For the text-containing cell, return its midpoint in (X, Y) coordinate format. 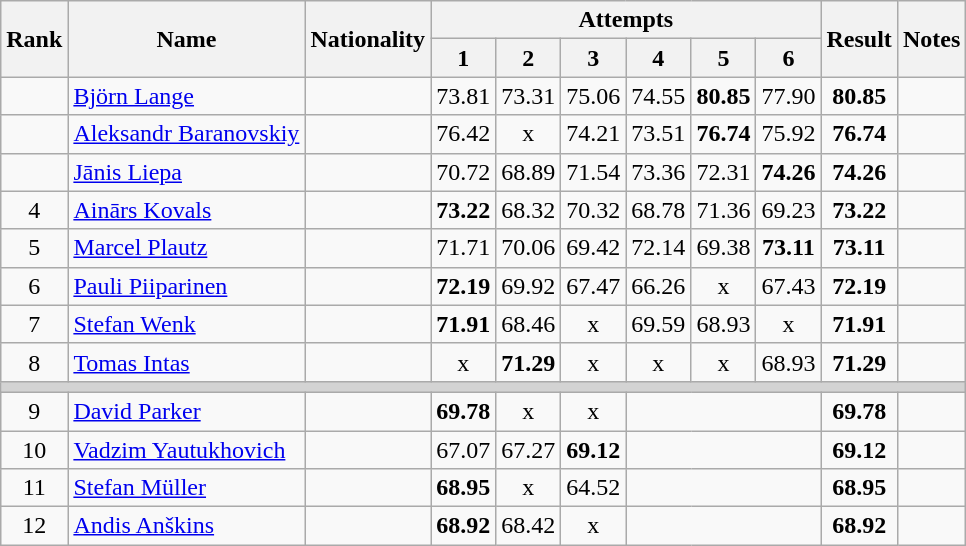
69.38 (724, 248)
64.52 (594, 488)
Stefan Müller (186, 488)
Attempts (626, 20)
67.07 (464, 449)
72.14 (658, 248)
67.43 (788, 286)
71.54 (594, 172)
10 (34, 449)
Notes (931, 39)
75.06 (594, 96)
70.72 (464, 172)
8 (34, 362)
68.89 (528, 172)
71.71 (464, 248)
11 (34, 488)
2 (528, 58)
73.81 (464, 96)
69.92 (528, 286)
77.90 (788, 96)
73.36 (658, 172)
Andis Anškins (186, 526)
72.31 (724, 172)
71.36 (724, 210)
70.32 (594, 210)
70.06 (528, 248)
Jānis Liepa (186, 172)
66.26 (658, 286)
1 (464, 58)
David Parker (186, 411)
Stefan Wenk (186, 324)
Aleksandr Baranovskiy (186, 134)
7 (34, 324)
76.42 (464, 134)
74.55 (658, 96)
12 (34, 526)
Tomas Intas (186, 362)
68.46 (528, 324)
68.32 (528, 210)
69.23 (788, 210)
73.31 (528, 96)
69.42 (594, 248)
Ainārs Kovals (186, 210)
75.92 (788, 134)
Nationality (368, 39)
Pauli Piiparinen (186, 286)
73.51 (658, 134)
Result (859, 39)
67.27 (528, 449)
Vadzim Yautukhovich (186, 449)
Björn Lange (186, 96)
74.21 (594, 134)
Marcel Plautz (186, 248)
68.42 (528, 526)
9 (34, 411)
68.78 (658, 210)
69.59 (658, 324)
Name (186, 39)
67.47 (594, 286)
Rank (34, 39)
3 (594, 58)
